Return the (x, y) coordinate for the center point of the cell that contains the specified text.  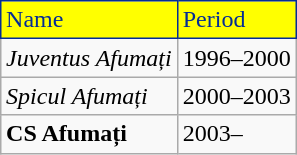
Spicul Afumați (90, 96)
Period (236, 20)
Name (90, 20)
2003– (236, 134)
Juventus Afumați (90, 58)
1996–2000 (236, 58)
CS Afumați (90, 134)
2000–2003 (236, 96)
